Find where the given text appears and provide that cell's center as [x, y] coordinate. 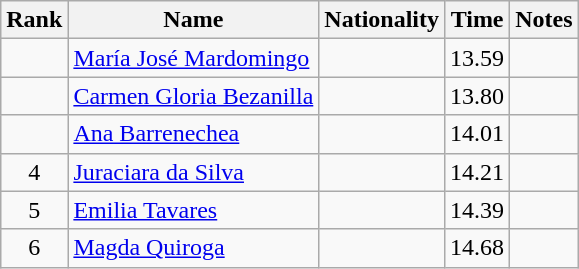
Ana Barrenechea [194, 134]
14.68 [478, 248]
Notes [544, 20]
María José Mardomingo [194, 58]
4 [34, 172]
14.39 [478, 210]
14.01 [478, 134]
Magda Quiroga [194, 248]
Emilia Tavares [194, 210]
Time [478, 20]
Rank [34, 20]
Name [194, 20]
Carmen Gloria Bezanilla [194, 96]
6 [34, 248]
13.59 [478, 58]
5 [34, 210]
Juraciara da Silva [194, 172]
14.21 [478, 172]
13.80 [478, 96]
Nationality [382, 20]
